Return the [x, y] coordinate for the center point of the cell that contains the specified text.  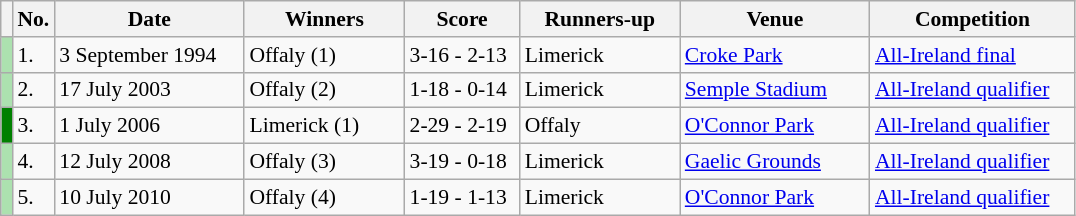
Offaly [600, 126]
1-19 - 1-13 [462, 197]
Runners-up [600, 19]
2-29 - 2-19 [462, 126]
3-16 - 2-13 [462, 55]
No. [33, 19]
17 July 2003 [149, 90]
10 July 2010 [149, 197]
Croke Park [775, 55]
Semple Stadium [775, 90]
Competition [972, 19]
1 July 2006 [149, 126]
Offaly (1) [324, 55]
All-Ireland final [972, 55]
Offaly (3) [324, 162]
1-18 - 0-14 [462, 90]
3. [33, 126]
3-19 - 0-18 [462, 162]
5. [33, 197]
Offaly (4) [324, 197]
Score [462, 19]
12 July 2008 [149, 162]
Venue [775, 19]
Limerick (1) [324, 126]
Date [149, 19]
Offaly (2) [324, 90]
3 September 1994 [149, 55]
Gaelic Grounds [775, 162]
2. [33, 90]
1. [33, 55]
Winners [324, 19]
4. [33, 162]
